Output the (X, Y) coordinate of the center of the cell containing the given text.  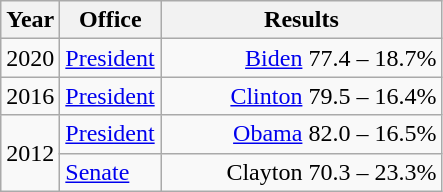
Office (110, 20)
Results (302, 20)
Clinton 79.5 – 16.4% (302, 96)
2020 (30, 58)
Biden 77.4 – 18.7% (302, 58)
Senate (110, 172)
2016 (30, 96)
Year (30, 20)
Obama 82.0 – 16.5% (302, 134)
Clayton 70.3 – 23.3% (302, 172)
2012 (30, 153)
